Capture the cell that displays the provided text and extract its (x, y) central coordinate. 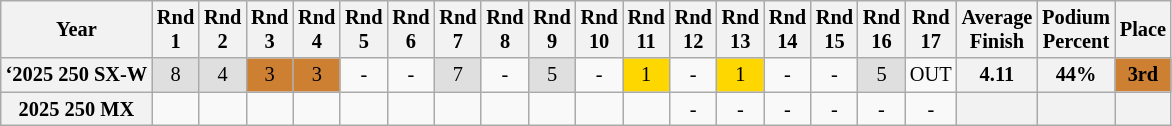
OUT (931, 75)
Rnd3 (270, 29)
7 (458, 75)
Rnd2 (222, 29)
Rnd12 (694, 29)
44% (1076, 75)
Year (76, 29)
2025 250 MX (76, 109)
Rnd17 (931, 29)
Rnd4 (316, 29)
PodiumPercent (1076, 29)
AverageFinish (998, 29)
Rnd13 (740, 29)
Rnd8 (504, 29)
Rnd16 (882, 29)
8 (176, 75)
Rnd6 (410, 29)
4 (222, 75)
Rnd1 (176, 29)
3rd (1143, 75)
Rnd15 (834, 29)
Rnd11 (646, 29)
4.11 (998, 75)
Rnd5 (364, 29)
Rnd9 (552, 29)
Place (1143, 29)
Rnd7 (458, 29)
Rnd14 (788, 29)
Rnd10 (600, 29)
‘2025 250 SX-W (76, 75)
